Find where the given text appears and provide that cell's center as (X, Y) coordinate. 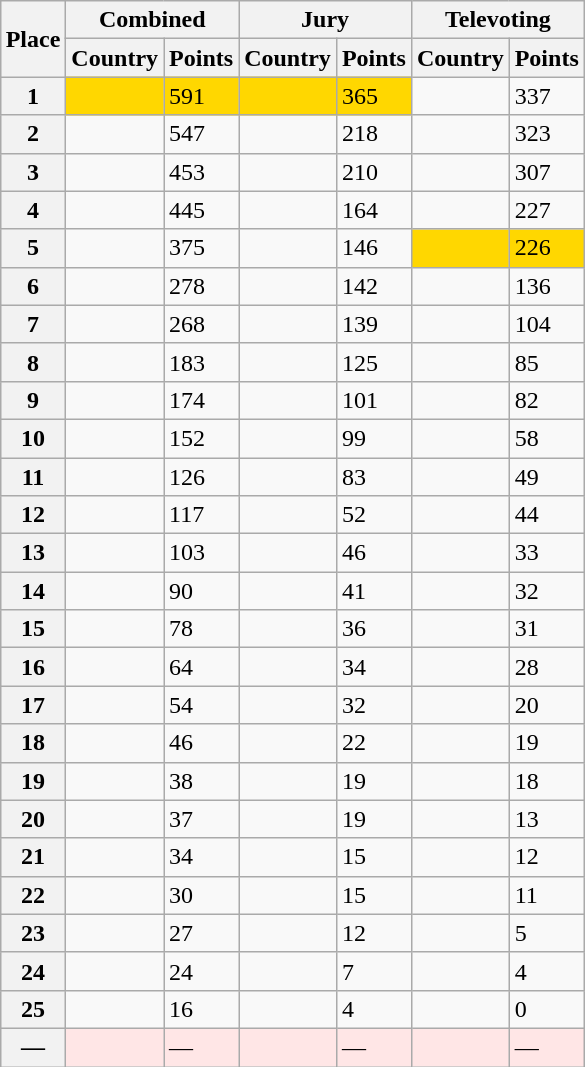
117 (202, 515)
37 (202, 819)
278 (202, 286)
58 (546, 438)
83 (374, 477)
33 (546, 553)
36 (374, 629)
54 (202, 705)
31 (546, 629)
85 (546, 362)
337 (546, 96)
164 (374, 210)
307 (546, 172)
10 (33, 438)
25 (33, 1009)
126 (202, 477)
139 (374, 324)
8 (33, 362)
17 (33, 705)
365 (374, 96)
227 (546, 210)
Combined (152, 20)
23 (33, 933)
14 (33, 591)
152 (202, 438)
30 (202, 895)
2 (33, 134)
591 (202, 96)
136 (546, 286)
103 (202, 553)
268 (202, 324)
226 (546, 248)
3 (33, 172)
0 (546, 1009)
49 (546, 477)
218 (374, 134)
99 (374, 438)
210 (374, 172)
64 (202, 667)
547 (202, 134)
28 (546, 667)
9 (33, 400)
78 (202, 629)
375 (202, 248)
101 (374, 400)
6 (33, 286)
453 (202, 172)
90 (202, 591)
Jury (326, 20)
44 (546, 515)
174 (202, 400)
52 (374, 515)
146 (374, 248)
1 (33, 96)
Televoting (498, 20)
183 (202, 362)
125 (374, 362)
21 (33, 857)
Place (33, 39)
27 (202, 933)
445 (202, 210)
323 (546, 134)
104 (546, 324)
142 (374, 286)
38 (202, 781)
82 (546, 400)
41 (374, 591)
